For the text-containing cell, return its midpoint in (x, y) coordinate format. 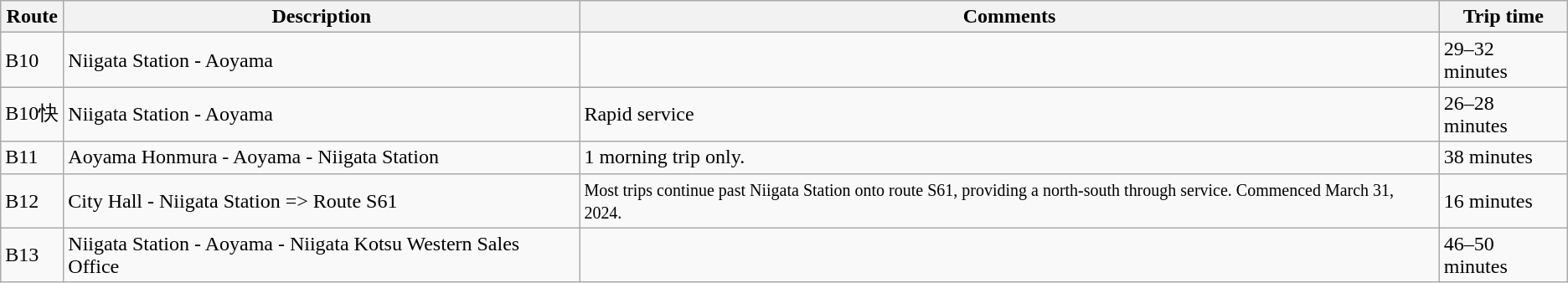
46–50 minutes (1503, 255)
Niigata Station - Aoyama - Niigata Kotsu Western Sales Office (322, 255)
1 morning trip only. (1009, 157)
Rapid service (1009, 114)
16 minutes (1503, 201)
Description (322, 17)
B10快 (32, 114)
Trip time (1503, 17)
B11 (32, 157)
Aoyama Honmura - Aoyama - Niigata Station (322, 157)
29–32 minutes (1503, 60)
26–28 minutes (1503, 114)
Route (32, 17)
B10 (32, 60)
City Hall - Niigata Station => Route S61 (322, 201)
Comments (1009, 17)
B13 (32, 255)
B12 (32, 201)
Most trips continue past Niigata Station onto route S61, providing a north-south through service. Commenced March 31, 2024. (1009, 201)
38 minutes (1503, 157)
